Return the [x, y] coordinate for the center point of the cell that contains the specified text.  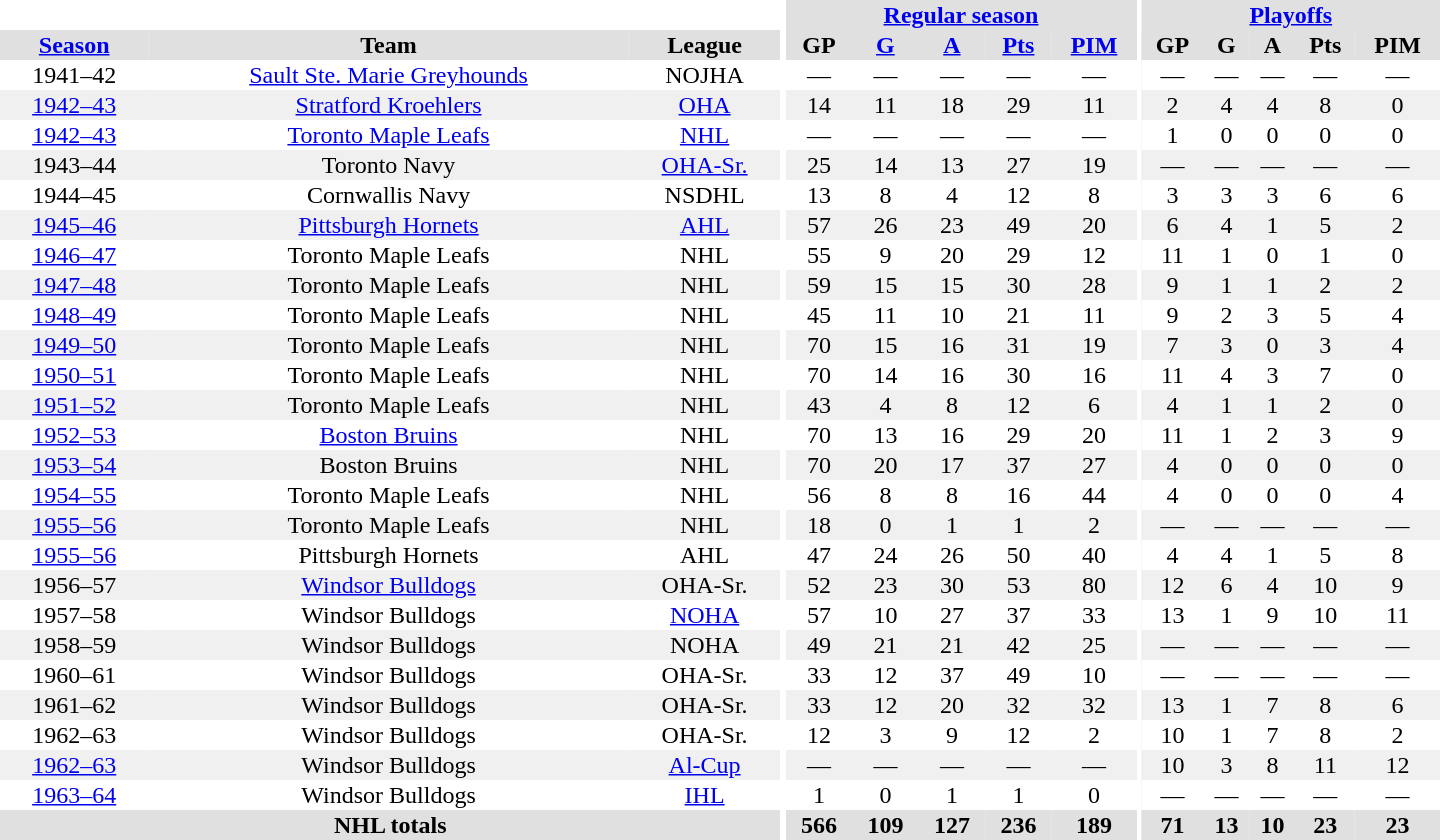
50 [1018, 555]
Stratford Kroehlers [388, 105]
NHL totals [390, 825]
NOJHA [705, 75]
Season [74, 45]
1963–64 [74, 795]
NSDHL [705, 195]
1956–57 [74, 585]
Sault Ste. Marie Greyhounds [388, 75]
59 [820, 285]
71 [1173, 825]
1950–51 [74, 375]
1948–49 [74, 315]
236 [1018, 825]
44 [1094, 495]
1949–50 [74, 345]
47 [820, 555]
Toronto Navy [388, 165]
42 [1018, 645]
1960–61 [74, 675]
1945–46 [74, 225]
31 [1018, 345]
1953–54 [74, 465]
1944–45 [74, 195]
80 [1094, 585]
40 [1094, 555]
55 [820, 255]
1943–44 [74, 165]
1946–47 [74, 255]
1957–58 [74, 615]
189 [1094, 825]
45 [820, 315]
28 [1094, 285]
53 [1018, 585]
56 [820, 495]
52 [820, 585]
Regular season [962, 15]
1958–59 [74, 645]
League [705, 45]
1947–48 [74, 285]
Cornwallis Navy [388, 195]
109 [886, 825]
17 [952, 465]
1952–53 [74, 435]
1954–55 [74, 495]
IHL [705, 795]
1941–42 [74, 75]
Team [388, 45]
Al-Cup [705, 765]
1951–52 [74, 405]
24 [886, 555]
43 [820, 405]
OHA [705, 105]
566 [820, 825]
1961–62 [74, 705]
Playoffs [1291, 15]
127 [952, 825]
